Provide the [x, y] coordinate of the cell's center where the given text is located.  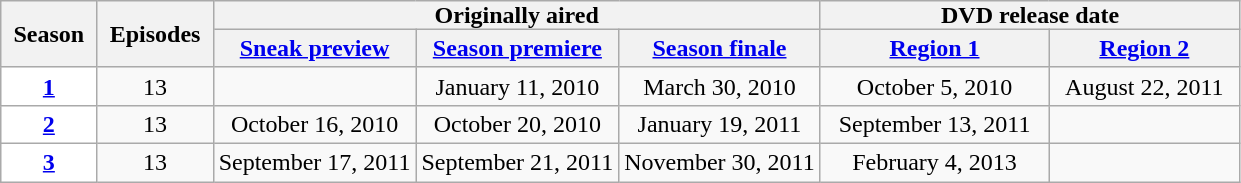
January 19, 2011 [720, 124]
September 21, 2011 [518, 162]
September 13, 2011 [934, 124]
January 11, 2010 [518, 86]
September 17, 2011 [314, 162]
October 20, 2010 [518, 124]
1 [49, 86]
3 [49, 162]
October 5, 2010 [934, 86]
2 [49, 124]
DVD release date [1030, 15]
March 30, 2010 [720, 86]
Episodes [155, 34]
Region 2 [1144, 48]
August 22, 2011 [1144, 86]
Originally aired [516, 15]
Season [49, 34]
October 16, 2010 [314, 124]
Season premiere [518, 48]
Sneak preview [314, 48]
November 30, 2011 [720, 162]
Season finale [720, 48]
February 4, 2013 [934, 162]
Region 1 [934, 48]
